Identify which cell holds the provided text, then report its [X, Y] central coordinate. 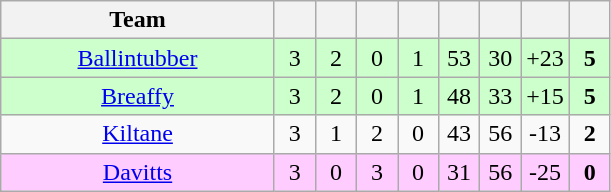
-25 [546, 172]
Ballintubber [138, 58]
Davitts [138, 172]
33 [500, 96]
53 [460, 58]
-13 [546, 134]
31 [460, 172]
+15 [546, 96]
Team [138, 20]
30 [500, 58]
Kiltane [138, 134]
43 [460, 134]
48 [460, 96]
+23 [546, 58]
Breaffy [138, 96]
